Find where the given text appears and provide that cell's center as [X, Y] coordinate. 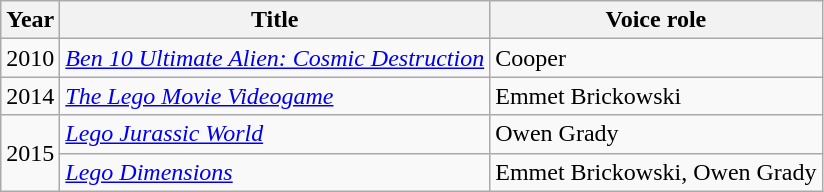
Year [30, 20]
Emmet Brickowski, Owen Grady [656, 172]
Cooper [656, 58]
Title [275, 20]
2014 [30, 96]
2010 [30, 58]
The Lego Movie Videogame [275, 96]
Owen Grady [656, 134]
Lego Jurassic World [275, 134]
Ben 10 Ultimate Alien: Cosmic Destruction [275, 58]
Lego Dimensions [275, 172]
Voice role [656, 20]
Emmet Brickowski [656, 96]
2015 [30, 153]
